Detect which cell encompasses the target text, then output its [X, Y] center coordinate. 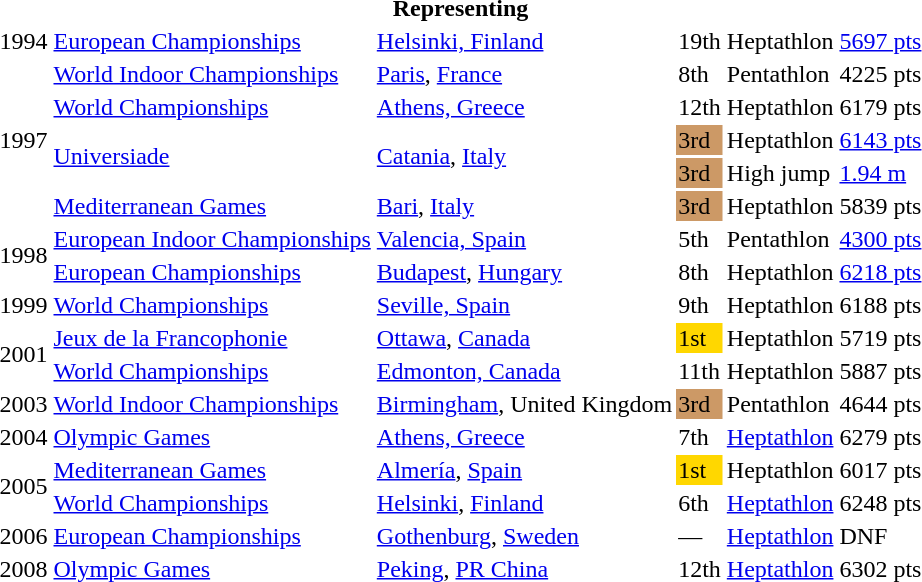
Birmingham, United Kingdom [524, 404]
European Indoor Championships [212, 239]
6th [700, 503]
19th [700, 41]
Paris, France [524, 74]
12th [700, 107]
Jeux de la Francophonie [212, 338]
Catania, Italy [524, 156]
Bari, Italy [524, 206]
Edmonton, Canada [524, 371]
7th [700, 437]
Ottawa, Canada [524, 338]
High jump [780, 173]
Valencia, Spain [524, 239]
Almería, Spain [524, 470]
Olympic Games [212, 437]
Budapest, Hungary [524, 272]
Gothenburg, Sweden [524, 536]
11th [700, 371]
— [700, 536]
Seville, Spain [524, 305]
5th [700, 239]
9th [700, 305]
Universiade [212, 156]
